Identify which cell holds the provided text, then report its (x, y) central coordinate. 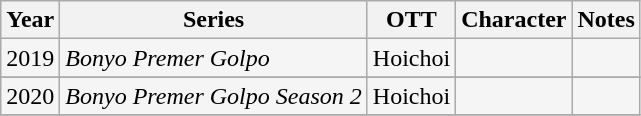
2020 (30, 96)
Bonyo Premer Golpo (214, 58)
Character (514, 20)
2019 (30, 58)
Year (30, 20)
Series (214, 20)
Notes (606, 20)
OTT (411, 20)
Bonyo Premer Golpo Season 2 (214, 96)
